Search for the cell housing the specified text and yield its (x, y) center coordinate. 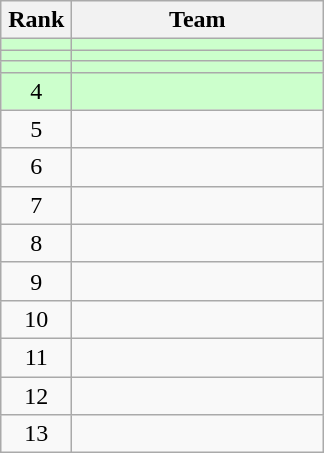
6 (36, 167)
9 (36, 281)
5 (36, 129)
Team (198, 20)
Rank (36, 20)
13 (36, 434)
8 (36, 243)
12 (36, 395)
10 (36, 319)
11 (36, 357)
7 (36, 205)
4 (36, 91)
